Search for the cell housing the specified text and yield its [X, Y] center coordinate. 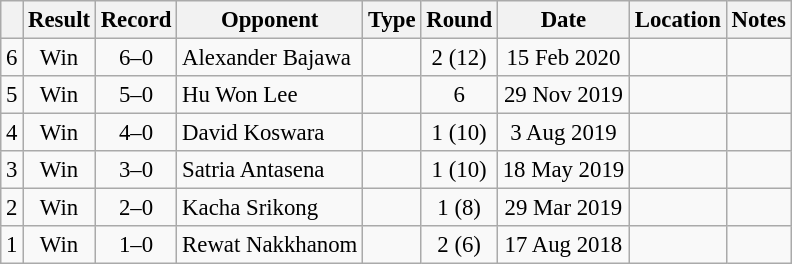
6–0 [136, 58]
Result [60, 20]
3 [12, 170]
18 May 2019 [563, 170]
2–0 [136, 208]
Location [678, 20]
4 [12, 133]
Rewat Nakkhanom [270, 245]
3–0 [136, 170]
Kacha Srikong [270, 208]
29 Nov 2019 [563, 95]
David Koswara [270, 133]
1 (8) [459, 208]
5–0 [136, 95]
2 (12) [459, 58]
2 [12, 208]
1 [12, 245]
Type [392, 20]
Record [136, 20]
Alexander Bajawa [270, 58]
2 (6) [459, 245]
Notes [758, 20]
Hu Won Lee [270, 95]
1–0 [136, 245]
29 Mar 2019 [563, 208]
Round [459, 20]
3 Aug 2019 [563, 133]
Opponent [270, 20]
15 Feb 2020 [563, 58]
Date [563, 20]
Satria Antasena [270, 170]
4–0 [136, 133]
5 [12, 95]
17 Aug 2018 [563, 245]
